From the cell containing the given text, extract its center point as (x, y) coordinate. 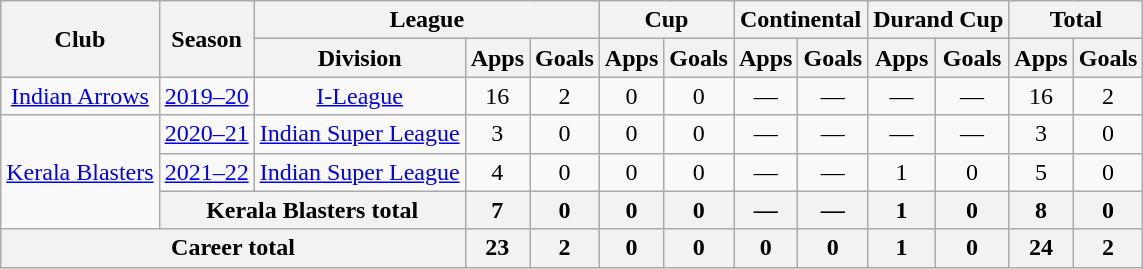
4 (497, 172)
23 (497, 248)
7 (497, 210)
5 (1041, 172)
2019–20 (206, 96)
8 (1041, 210)
Total (1076, 20)
Career total (233, 248)
2020–21 (206, 134)
I-League (360, 96)
24 (1041, 248)
2021–22 (206, 172)
Kerala Blasters (80, 172)
Season (206, 39)
Club (80, 39)
Kerala Blasters total (312, 210)
Cup (666, 20)
League (426, 20)
Division (360, 58)
Indian Arrows (80, 96)
Continental (801, 20)
Durand Cup (938, 20)
